Extract the [X, Y] coordinate from the center of the cell holding the provided text.  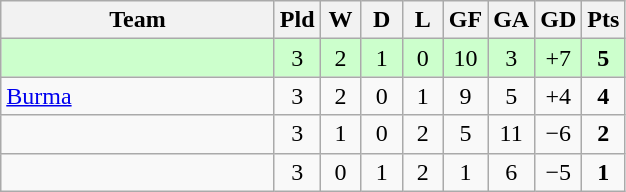
W [340, 20]
9 [465, 96]
+4 [558, 96]
GD [558, 20]
D [382, 20]
6 [512, 172]
−6 [558, 134]
Burma [138, 96]
10 [465, 58]
Team [138, 20]
GA [512, 20]
L [422, 20]
+7 [558, 58]
GF [465, 20]
−5 [558, 172]
Pld [297, 20]
4 [604, 96]
11 [512, 134]
Pts [604, 20]
